Detect which cell encompasses the target text, then output its (X, Y) center coordinate. 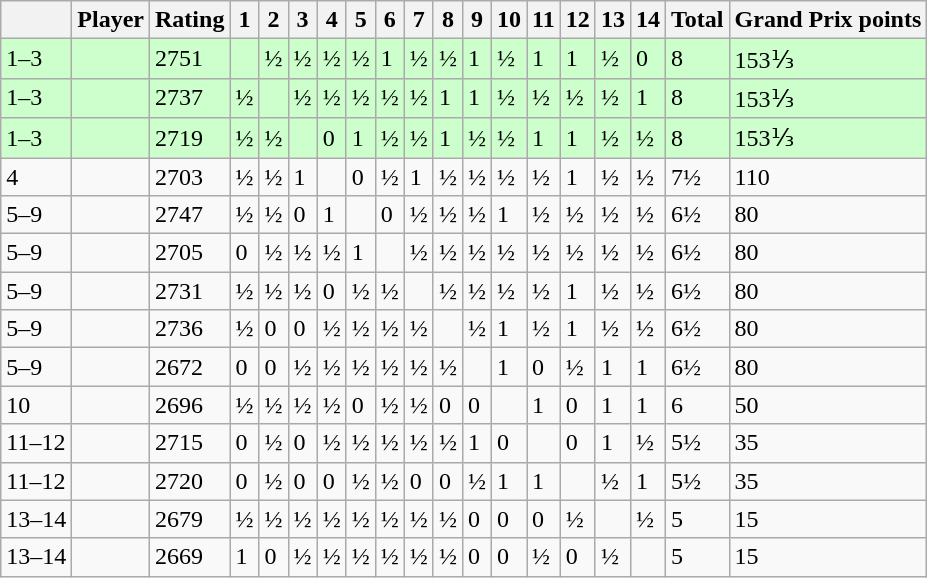
2672 (190, 367)
Total (697, 20)
2731 (190, 291)
2 (274, 20)
9 (476, 20)
14 (648, 20)
2737 (190, 98)
11 (544, 20)
2696 (190, 405)
2719 (190, 138)
2705 (190, 253)
Grand Prix points (828, 20)
2751 (190, 59)
Rating (190, 20)
50 (828, 405)
13 (612, 20)
2736 (190, 329)
Player (111, 20)
2679 (190, 519)
3 (302, 20)
2703 (190, 177)
12 (578, 20)
2720 (190, 481)
7½ (697, 177)
2715 (190, 443)
7 (418, 20)
2747 (190, 215)
2669 (190, 557)
110 (828, 177)
